Find where the given text appears and provide that cell's center as (X, Y) coordinate. 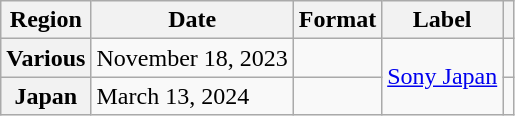
Sony Japan (442, 77)
Various (46, 58)
Format (337, 20)
Label (442, 20)
Japan (46, 96)
November 18, 2023 (192, 58)
Date (192, 20)
March 13, 2024 (192, 96)
Region (46, 20)
